Find where the given text appears and provide that cell's center as (X, Y) coordinate. 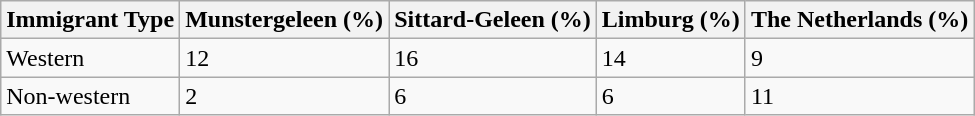
Non-western (90, 96)
14 (670, 58)
Immigrant Type (90, 20)
Munstergeleen (%) (284, 20)
9 (859, 58)
2 (284, 96)
16 (493, 58)
12 (284, 58)
Limburg (%) (670, 20)
The Netherlands (%) (859, 20)
11 (859, 96)
Sittard-Geleen (%) (493, 20)
Western (90, 58)
